For the text-containing cell, return its midpoint in (x, y) coordinate format. 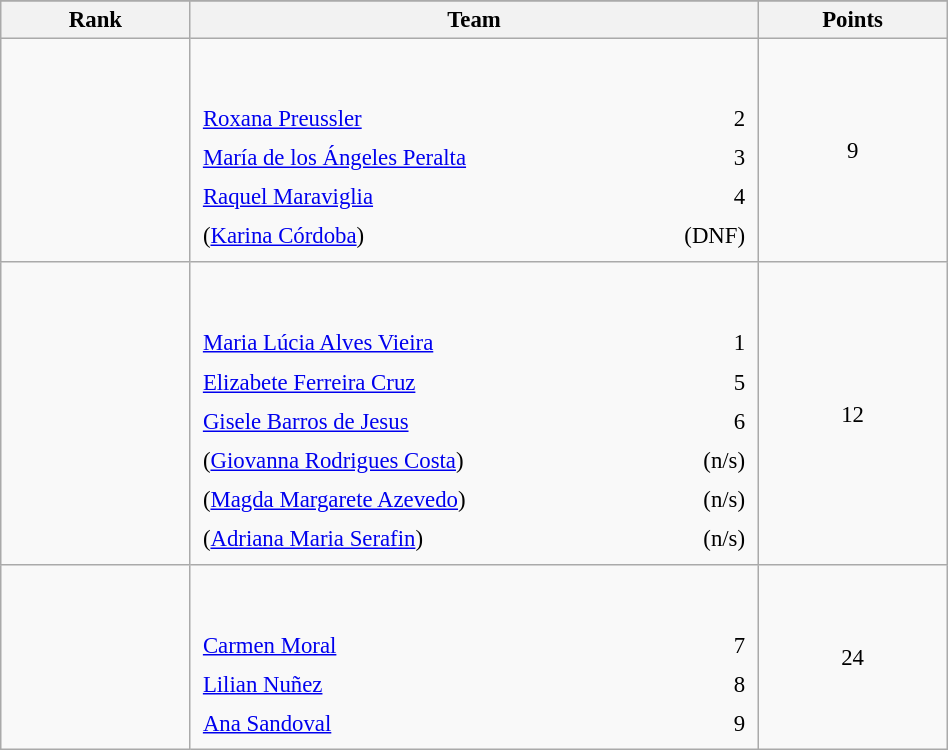
Elizabete Ferreira Cruz (429, 382)
Team (474, 20)
3 (694, 158)
12 (852, 413)
5 (706, 382)
Lilian Nuñez (438, 684)
Raquel Maraviglia (416, 197)
Gisele Barros de Jesus (429, 421)
Roxana Preussler (416, 119)
1 (706, 343)
(Karina Córdoba) (416, 236)
(Giovanna Rodrigues Costa) (429, 460)
Roxana Preussler 2 María de los Ángeles Peralta 3 Raquel Maraviglia 4 (Karina Córdoba) (DNF) (474, 151)
24 (852, 658)
2 (694, 119)
Maria Lúcia Alves Vieira (429, 343)
(Magda Margarete Azevedo) (429, 499)
Ana Sandoval (438, 723)
Rank (96, 20)
(Adriana Maria Serafin) (429, 538)
Carmen Moral 7 Lilian Nuñez 8 Ana Sandoval 9 (474, 658)
(DNF) (694, 236)
Carmen Moral (438, 645)
8 (716, 684)
Points (852, 20)
4 (694, 197)
María de los Ángeles Peralta (416, 158)
7 (716, 645)
6 (706, 421)
